Scan for the cell matching the given text and deliver its [X, Y] coordinate at center. 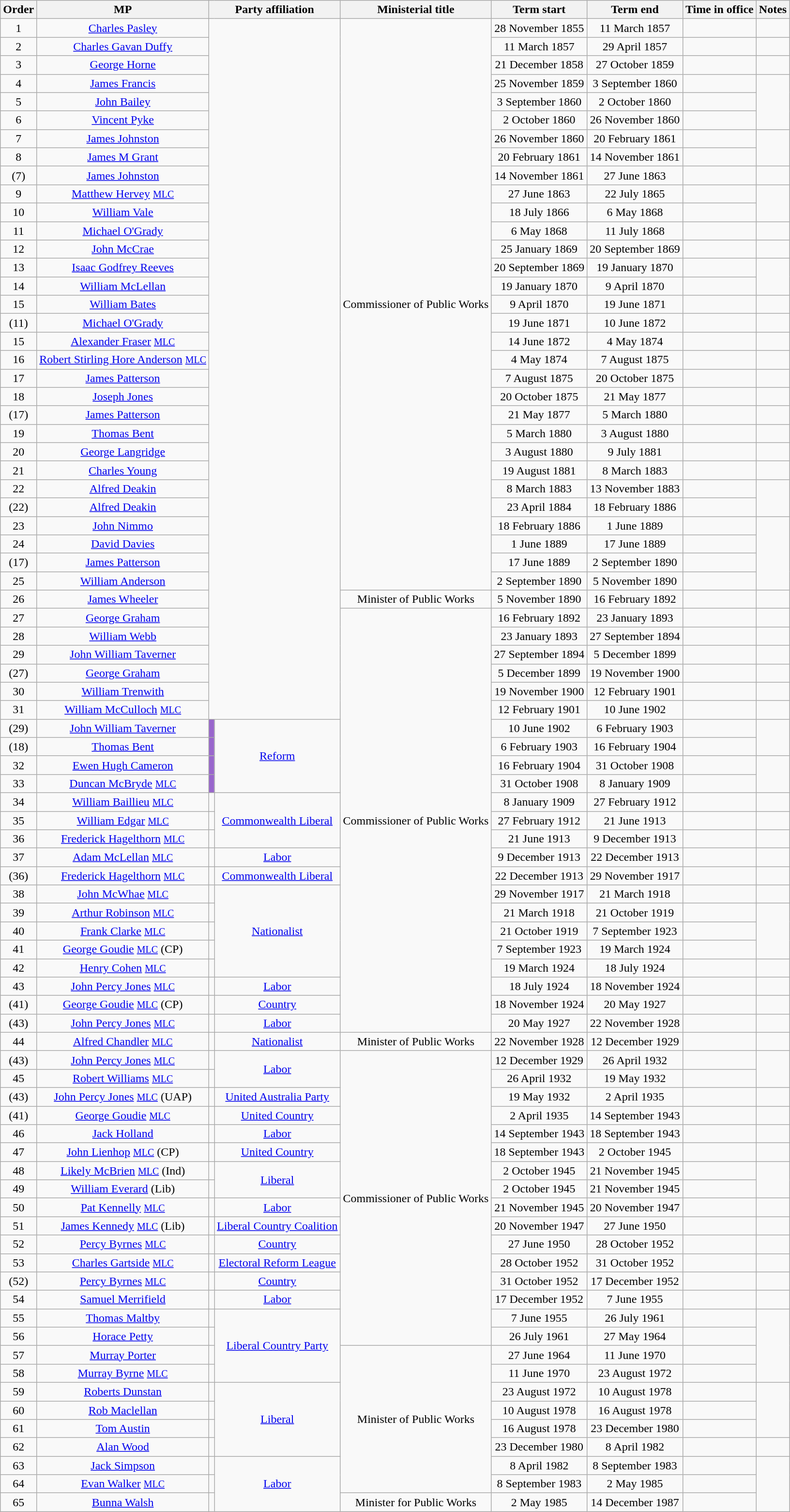
United Australia Party [277, 1097]
10 [18, 212]
53 [18, 1263]
63 [18, 1466]
37 [18, 857]
Charles Gavan Duffy [123, 46]
14 December 1987 [635, 1502]
39 [18, 913]
Pat Kennelly MLC [123, 1207]
(52) [18, 1281]
19 [18, 433]
Frank Clarke MLC [123, 931]
Charles Young [123, 470]
8 [18, 157]
Jack Simpson [123, 1466]
19 August 1881 [539, 470]
(29) [18, 728]
Rob Maclellan [123, 1410]
25 November 1859 [539, 83]
George Langridge [123, 452]
64 [18, 1484]
13 November 1883 [635, 489]
34 [18, 802]
Charles Gartside MLC [123, 1263]
(11) [18, 323]
Robert Stirling Hore Anderson MLC [123, 360]
(27) [18, 673]
62 [18, 1447]
56 [18, 1336]
2 [18, 46]
49 [18, 1189]
William Everard (Lib) [123, 1189]
Roberts Dunstan [123, 1391]
Horace Petty [123, 1336]
Samuel Merrifield [123, 1299]
Tom Austin [123, 1429]
Alfred Chandler MLC [123, 1041]
Adam McLellan MLC [123, 857]
13 [18, 268]
27 October 1859 [635, 65]
44 [18, 1041]
22 July 1865 [635, 194]
43 [18, 986]
20 [18, 452]
William McLellan [123, 286]
Liberal Country Coalition [277, 1226]
21 December 1858 [539, 65]
10 June 1872 [635, 323]
William Vale [123, 212]
60 [18, 1410]
Arthur Robinson MLC [123, 913]
28 November 1855 [539, 28]
51 [18, 1226]
(36) [18, 876]
John Nimmo [123, 525]
Time in office [719, 10]
52 [18, 1244]
41 [18, 949]
18 July 1866 [539, 212]
William McCulloch MLC [123, 710]
Term end [635, 10]
23 [18, 525]
Isaac Godfrey Reeves [123, 268]
58 [18, 1373]
24 [18, 544]
25 January 1869 [539, 249]
Thomas Maltby [123, 1318]
Likely McBrien MLC (Ind) [123, 1171]
46 [18, 1134]
John Lienhop MLC (CP) [123, 1152]
28 [18, 636]
57 [18, 1355]
Vincent Pyke [123, 120]
William Trenwith [123, 691]
26 [18, 599]
John McWhae MLC [123, 894]
30 [18, 691]
Murray Byrne MLC [123, 1373]
7 [18, 138]
James M Grant [123, 157]
Evan Walker MLC [123, 1484]
21 [18, 470]
14 June 1872 [539, 341]
9 July 1881 [635, 452]
65 [18, 1502]
35 [18, 821]
38 [18, 894]
George Goudie MLC [123, 1115]
John Bailey [123, 102]
25 [18, 581]
54 [18, 1299]
27 May 1964 [635, 1336]
Murray Porter [123, 1355]
William Anderson [123, 581]
59 [18, 1391]
17 [18, 378]
David Davies [123, 544]
Ministerial title [416, 10]
Notes [773, 10]
22 [18, 489]
29 [18, 655]
Charles Pasley [123, 28]
11 July 1868 [635, 231]
Alan Wood [123, 1447]
Matthew Hervey MLC [123, 194]
MP [123, 10]
33 [18, 783]
45 [18, 1078]
Henry Cohen MLC [123, 968]
36 [18, 839]
11 [18, 231]
12 [18, 249]
Ewen Hugh Cameron [123, 765]
27 June 1964 [539, 1355]
Duncan McBryde MLC [123, 783]
John McCrae [123, 249]
4 [18, 83]
Term start [539, 10]
1 [18, 28]
James Francis [123, 83]
Joseph Jones [123, 397]
61 [18, 1429]
Jack Holland [123, 1134]
9 [18, 194]
Electoral Reform League [277, 1263]
50 [18, 1207]
32 [18, 765]
James Kennedy MLC (Lib) [123, 1226]
18 [18, 397]
William Edgar MLC [123, 821]
6 [18, 120]
James Wheeler [123, 599]
23 April 1884 [539, 507]
(22) [18, 507]
29 April 1857 [635, 46]
Minister for Public Works [416, 1502]
George Horne [123, 65]
3 [18, 65]
Reform [277, 756]
14 [18, 286]
Liberal Country Party [277, 1345]
Order [18, 10]
William Baillieu MLC [123, 802]
John Percy Jones MLC (UAP) [123, 1097]
William Webb [123, 636]
16 [18, 360]
Party affiliation [275, 10]
47 [18, 1152]
48 [18, 1171]
Robert Williams MLC [123, 1078]
55 [18, 1318]
(18) [18, 747]
40 [18, 931]
5 [18, 102]
(7) [18, 175]
Alexander Fraser MLC [123, 341]
42 [18, 968]
27 [18, 618]
31 [18, 710]
Bunna Walsh [123, 1502]
William Bates [123, 305]
